Extract the (x, y) coordinate from the center of the cell holding the provided text.  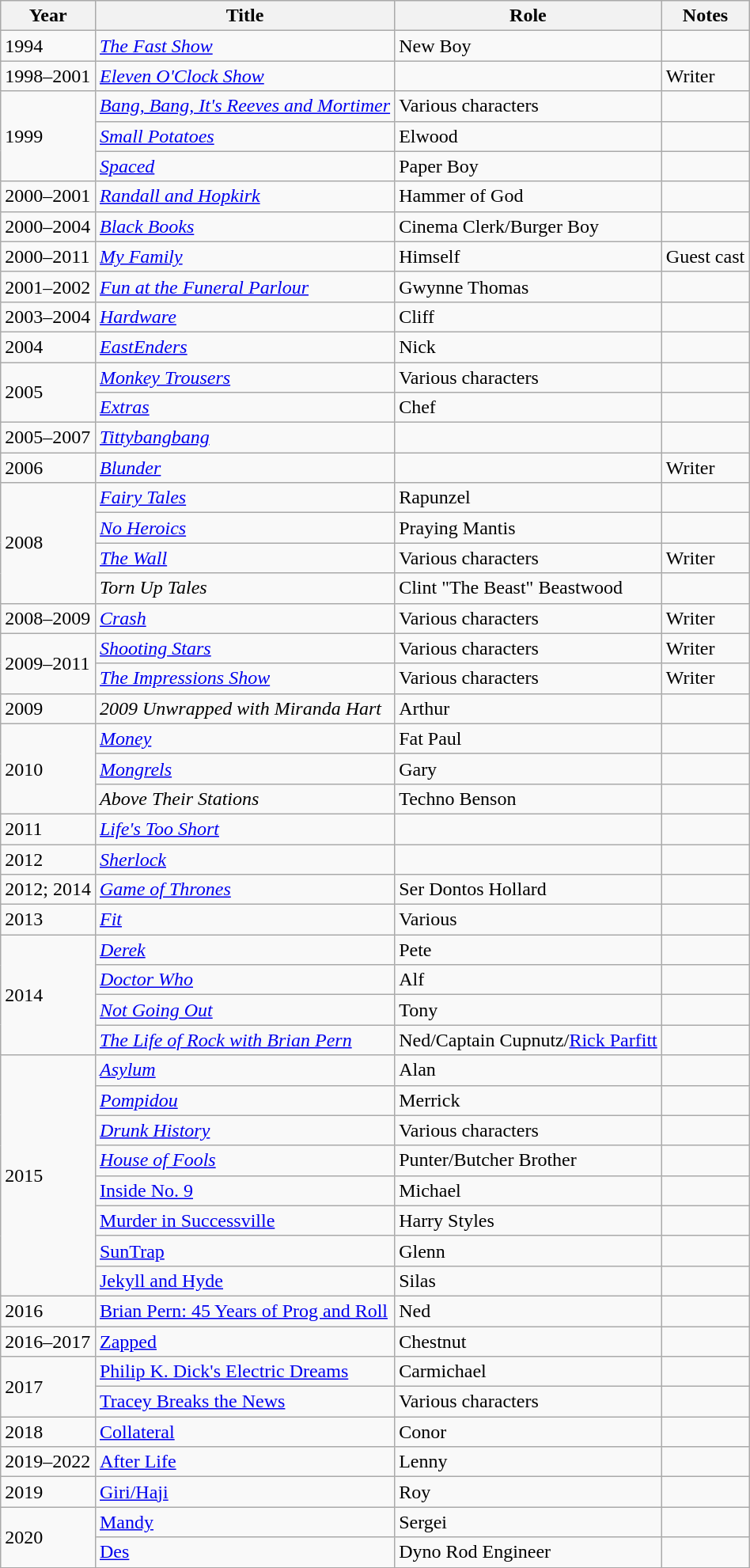
Cliff (528, 317)
My Family (244, 256)
Brian Pern: 45 Years of Prog and Roll (244, 1311)
Black Books (244, 226)
Praying Mantis (528, 528)
Harry Styles (528, 1221)
Zapped (244, 1342)
Fit (244, 920)
Fun at the Funeral Parlour (244, 287)
No Heroics (244, 528)
Eleven O'Clock Show (244, 76)
2001–2002 (48, 287)
Giri/Haji (244, 1492)
Elwood (528, 136)
Techno Benson (528, 799)
2008 (48, 543)
Pete (528, 950)
2003–2004 (48, 317)
Jekyll and Hyde (244, 1281)
2017 (48, 1387)
Hammer of God (528, 196)
Money (244, 738)
Derek (244, 950)
Roy (528, 1492)
Ned/Captain Cupnutz/Rick Parfitt (528, 1040)
House of Fools (244, 1160)
Various (528, 920)
The Life of Rock with Brian Pern (244, 1040)
Torn Up Tales (244, 588)
Paper Boy (528, 166)
2014 (48, 995)
Sergei (528, 1522)
New Boy (528, 46)
Doctor Who (244, 980)
Inside No. 9 (244, 1190)
2005–2007 (48, 438)
Himself (528, 256)
Lenny (528, 1462)
2000–2011 (48, 256)
Glenn (528, 1251)
Guest cast (705, 256)
Clint "The Beast" Beastwood (528, 588)
Alan (528, 1070)
2005 (48, 393)
Drunk History (244, 1130)
Small Potatoes (244, 136)
Tittybangbang (244, 438)
Rapunzel (528, 498)
Bang, Bang, It's Reeves and Mortimer (244, 106)
2012 (48, 859)
Mongrels (244, 769)
Des (244, 1552)
Gwynne Thomas (528, 287)
Carmichael (528, 1372)
1994 (48, 46)
The Fast Show (244, 46)
2009 (48, 708)
2004 (48, 347)
2018 (48, 1432)
2008–2009 (48, 618)
2010 (48, 769)
SunTrap (244, 1251)
Tony (528, 1010)
Above Their Stations (244, 799)
Dyno Rod Engineer (528, 1552)
Randall and Hopkirk (244, 196)
Sherlock (244, 859)
Mandy (244, 1522)
2000–2004 (48, 226)
Ser Dontos Hollard (528, 890)
EastEnders (244, 347)
2020 (48, 1537)
Collateral (244, 1432)
Shooting Stars (244, 648)
Hardware (244, 317)
Crash (244, 618)
Asylum (244, 1070)
Punter/Butcher Brother (528, 1160)
Michael (528, 1190)
2011 (48, 829)
The Impressions Show (244, 678)
After Life (244, 1462)
Ned (528, 1311)
Pompidou (244, 1100)
Philip K. Dick's Electric Dreams (244, 1372)
2006 (48, 468)
Fairy Tales (244, 498)
Conor (528, 1432)
2019–2022 (48, 1462)
Fat Paul (528, 738)
1998–2001 (48, 76)
2016–2017 (48, 1342)
Role (528, 16)
Merrick (528, 1100)
2015 (48, 1175)
Gary (528, 769)
2013 (48, 920)
Chef (528, 408)
Blunder (244, 468)
Alf (528, 980)
2009–2011 (48, 663)
Extras (244, 408)
1999 (48, 136)
Not Going Out (244, 1010)
The Wall (244, 558)
Nick (528, 347)
Chestnut (528, 1342)
Arthur (528, 708)
2000–2001 (48, 196)
Tracey Breaks the News (244, 1402)
Monkey Trousers (244, 378)
Spaced (244, 166)
Life's Too Short (244, 829)
Murder in Successville (244, 1221)
Game of Thrones (244, 890)
2016 (48, 1311)
Title (244, 16)
2019 (48, 1492)
2012; 2014 (48, 890)
2009 Unwrapped with Miranda Hart (244, 708)
Notes (705, 16)
Silas (528, 1281)
Year (48, 16)
Cinema Clerk/Burger Boy (528, 226)
